Return the (x, y) coordinate for the center point of the cell that contains the specified text.  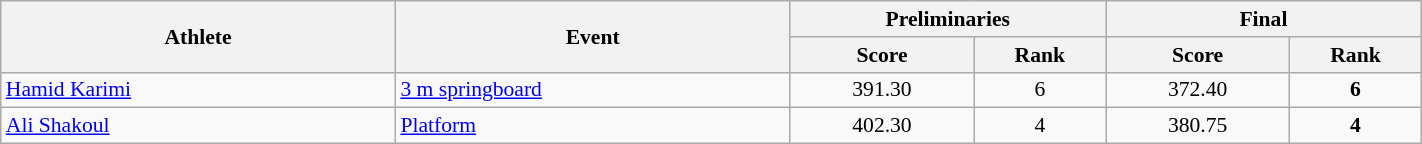
Hamid Karimi (198, 90)
Athlete (198, 36)
Preliminaries (948, 19)
3 m springboard (592, 90)
Platform (592, 126)
402.30 (882, 126)
Final (1264, 19)
380.75 (1198, 126)
391.30 (882, 90)
Event (592, 36)
372.40 (1198, 90)
Ali Shakoul (198, 126)
